Scan for the cell matching the given text and deliver its [x, y] coordinate at center. 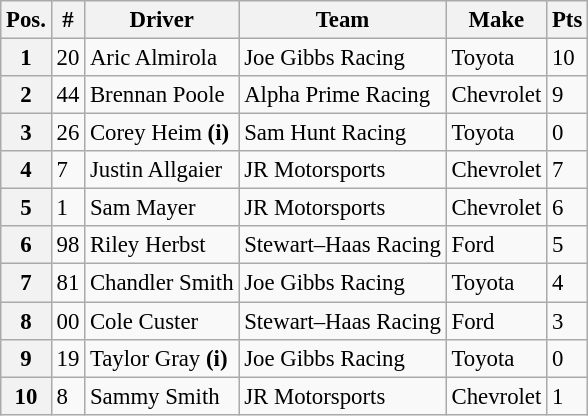
2 [26, 95]
Sammy Smith [162, 396]
20 [68, 58]
Team [342, 20]
Make [496, 20]
Sam Mayer [162, 208]
Cole Custer [162, 321]
Sam Hunt Racing [342, 133]
Pts [568, 20]
Chandler Smith [162, 283]
Driver [162, 20]
Taylor Gray (i) [162, 358]
44 [68, 95]
Brennan Poole [162, 95]
26 [68, 133]
# [68, 20]
Pos. [26, 20]
Alpha Prime Racing [342, 95]
Corey Heim (i) [162, 133]
19 [68, 358]
81 [68, 283]
Justin Allgaier [162, 170]
Riley Herbst [162, 245]
00 [68, 321]
98 [68, 245]
Aric Almirola [162, 58]
